Determine the [x, y] coordinate at the center of the cell enclosing the given text.  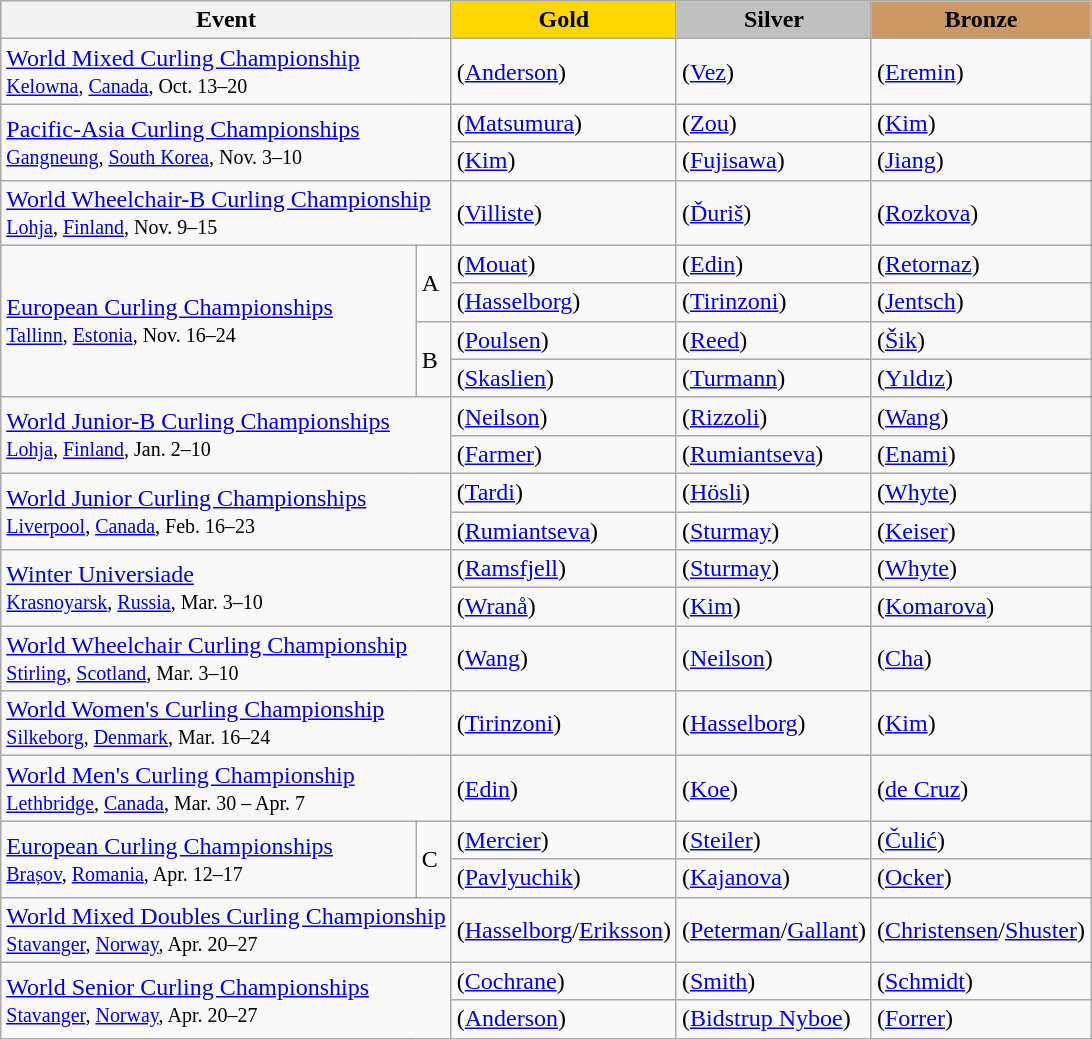
(Wranå) [564, 607]
(Poulsen) [564, 340]
(Enami) [980, 454]
(Farmer) [564, 454]
(Hösli) [774, 492]
(Mercier) [564, 840]
Silver [774, 20]
(Vez) [774, 72]
(Rozkova) [980, 212]
World Mixed Curling Championship Kelowna, Canada, Oct. 13–20 [226, 72]
World Junior Curling Championships Liverpool, Canada, Feb. 16–23 [226, 511]
(Keiser) [980, 531]
(Šik) [980, 340]
World Junior-B Curling Championships Lohja, Finland, Jan. 2–10 [226, 435]
European Curling Championships Brașov, Romania, Apr. 12–17 [208, 859]
World Mixed Doubles Curling Championship Stavanger, Norway, Apr. 20–27 [226, 930]
(Ramsfjell) [564, 569]
(Steiler) [774, 840]
Pacific-Asia Curling Championships Gangneung, South Korea, Nov. 3–10 [226, 142]
A [434, 283]
(Reed) [774, 340]
C [434, 859]
World Wheelchair Curling Championship Stirling, Scotland, Mar. 3–10 [226, 658]
(Hasselborg/Eriksson) [564, 930]
(Eremin) [980, 72]
(Peterman/Gallant) [774, 930]
(Cochrane) [564, 981]
(Jiang) [980, 161]
(Smith) [774, 981]
(Ďuriš) [774, 212]
(Pavlyuchik) [564, 878]
Gold [564, 20]
(Cha) [980, 658]
(Jentsch) [980, 302]
(Rizzoli) [774, 416]
World Senior Curling Championships Stavanger, Norway, Apr. 20–27 [226, 1000]
(Tardi) [564, 492]
(Schmidt) [980, 981]
Winter Universiade Krasnoyarsk, Russia, Mar. 3–10 [226, 588]
Event [226, 20]
(Koe) [774, 788]
(Čulić) [980, 840]
(Yıldız) [980, 378]
(Fujisawa) [774, 161]
(Zou) [774, 123]
(Forrer) [980, 1019]
(Skaslien) [564, 378]
(Komarova) [980, 607]
World Wheelchair-B Curling Championship Lohja, Finland, Nov. 9–15 [226, 212]
(Mouat) [564, 264]
(Christensen/Shuster) [980, 930]
(Villiste) [564, 212]
(Turmann) [774, 378]
(Bidstrup Nyboe) [774, 1019]
(de Cruz) [980, 788]
European Curling Championships Tallinn, Estonia, Nov. 16–24 [208, 321]
Bronze [980, 20]
B [434, 359]
(Matsumura) [564, 123]
(Retornaz) [980, 264]
World Men's Curling Championship Lethbridge, Canada, Mar. 30 – Apr. 7 [226, 788]
(Ocker) [980, 878]
(Kajanova) [774, 878]
World Women's Curling Championship Silkeborg, Denmark, Mar. 16–24 [226, 724]
